Capture the cell that displays the provided text and extract its [X, Y] central coordinate. 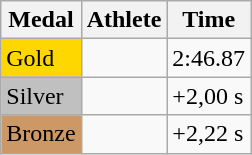
Athlete [124, 20]
2:46.87 [209, 58]
+2,22 s [209, 134]
Gold [41, 58]
Bronze [41, 134]
Medal [41, 20]
+2,00 s [209, 96]
Time [209, 20]
Silver [41, 96]
